Capture the cell that displays the provided text and extract its (X, Y) central coordinate. 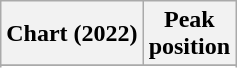
Peak position (189, 34)
Chart (2022) (72, 34)
